Pinpoint the cell where the given text exists, returning its (x, y) midpoint coordinate. 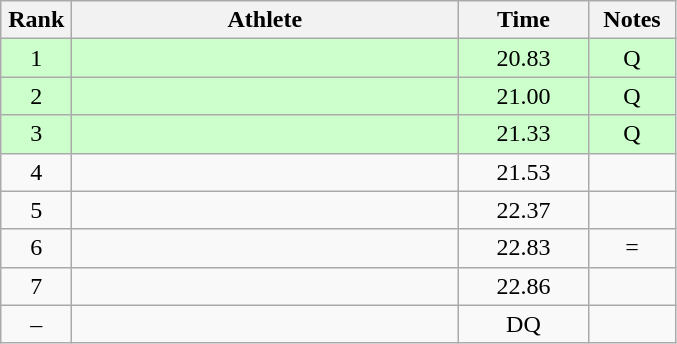
2 (36, 96)
6 (36, 248)
7 (36, 286)
= (632, 248)
DQ (524, 324)
22.37 (524, 210)
Rank (36, 20)
1 (36, 58)
Athlete (265, 20)
21.53 (524, 172)
3 (36, 134)
– (36, 324)
22.86 (524, 286)
5 (36, 210)
Time (524, 20)
22.83 (524, 248)
21.33 (524, 134)
4 (36, 172)
Notes (632, 20)
21.00 (524, 96)
20.83 (524, 58)
